Detect which cell encompasses the target text, then output its [X, Y] center coordinate. 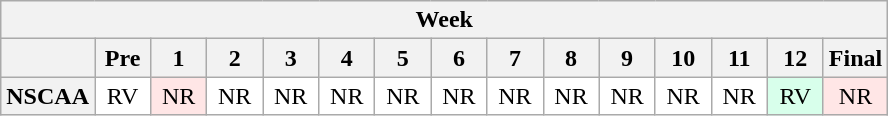
10 [683, 58]
Week [444, 20]
8 [571, 58]
9 [627, 58]
Final [855, 58]
NSCAA [48, 96]
1 [179, 58]
11 [739, 58]
Pre [122, 58]
6 [459, 58]
7 [515, 58]
5 [403, 58]
4 [347, 58]
3 [291, 58]
12 [795, 58]
2 [235, 58]
